Identify which cell holds the provided text, then report its [X, Y] central coordinate. 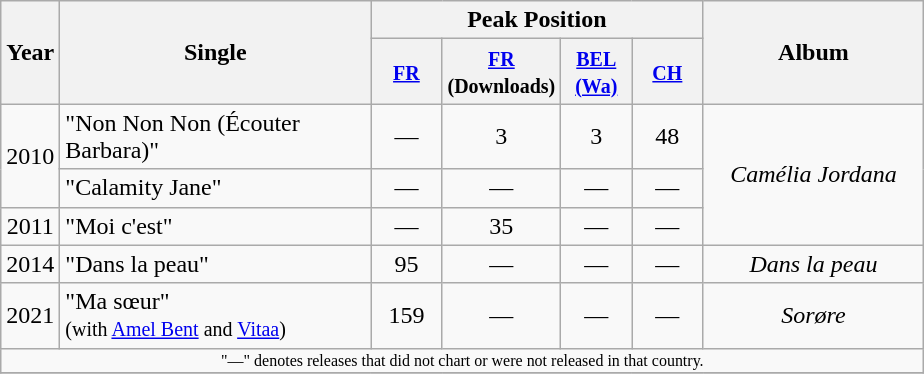
"Moi c'est" [216, 226]
Sorøre [814, 316]
Camélia Jordana [814, 174]
Single [216, 52]
"Dans la peau" [216, 264]
Peak Position [537, 20]
2011 [30, 226]
FR [406, 72]
"Non Non Non (Écouter Barbara)" [216, 136]
FR (Downloads) [502, 72]
"—" denotes releases that did not chart or were not released in that country. [462, 360]
BEL(Wa) [596, 72]
95 [406, 264]
"Ma sœur"(with Amel Bent and Vitaa) [216, 316]
2014 [30, 264]
CH [668, 72]
Dans la peau [814, 264]
2010 [30, 156]
"Calamity Jane" [216, 188]
Year [30, 52]
48 [668, 136]
Album [814, 52]
159 [406, 316]
35 [502, 226]
2021 [30, 316]
